Return the [X, Y] coordinate for the center point of the cell that contains the specified text.  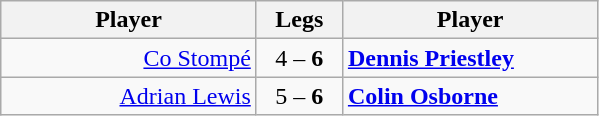
Adrian Lewis [129, 96]
Legs [299, 20]
Co Stompé [129, 58]
4 – 6 [299, 58]
Dennis Priestley [470, 58]
Colin Osborne [470, 96]
5 – 6 [299, 96]
